Scan for the cell matching the given text and deliver its (x, y) coordinate at center. 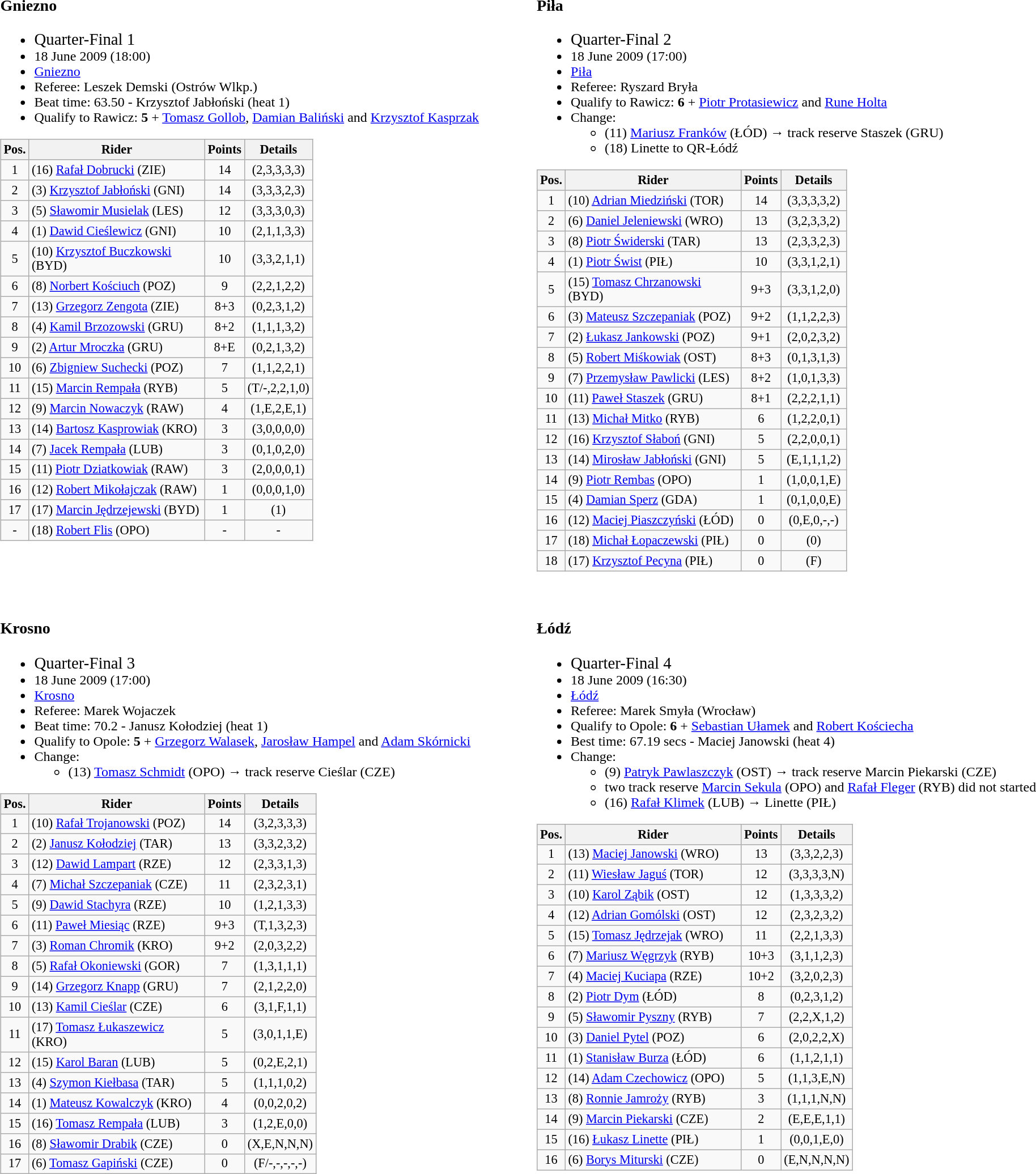
(1) Stanisław Burza (ŁÓD) (653, 1058)
(17) Krzysztof Pecyna (PIŁ) (653, 561)
8+1 (761, 398)
(2,2,0,0,1) (814, 439)
(3,3,3,2,3) (279, 190)
(X,E,N,N,N) (281, 1143)
(8) Ronnie Jamroży (RYB) (653, 1099)
(2) Artur Mroczka (GRU) (117, 347)
(1,1,1,N,N) (817, 1099)
(0,1,0,2,0) (279, 449)
(12) Adrian Gomólski (OST) (653, 916)
(2,3,3,2,3) (814, 241)
(9) Piotr Rembas (OPO) (653, 480)
(13) Michał Mitko (RYB) (653, 419)
(13) Maciej Janowski (WRO) (653, 854)
(11) Paweł Miesiąc (RZE) (117, 926)
(13) Grzegorz Zengota (ZIE) (117, 307)
(5) Robert Miśkowiak (OST) (653, 358)
(14) Adam Czechowicz (OPO) (653, 1078)
(0,0,1,E,0) (817, 1139)
(2) Łukasz Jankowski (POZ) (653, 337)
(3,3,3,0,3) (279, 211)
(2,0,0,0,1) (279, 469)
(1) Dawid Cieślewicz (GNI) (117, 231)
(5) Sławomir Pyszny (RYB) (653, 1017)
(0,2,E,2,1) (281, 1062)
(3,2,3,3,3) (281, 824)
(3,3,2,2,3) (817, 854)
(9) Dawid Stachyra (RZE) (117, 905)
(8) Sławomir Drabik (CZE) (117, 1143)
(1,2,E,0,0) (281, 1123)
(15) Marcin Rempała (RYB) (117, 388)
(2,2,1,2,2) (279, 286)
(0,1,0,0,E) (814, 500)
(0,0,0,1,0) (279, 490)
9+1 (761, 337)
(12) Maciej Piaszczyński (ŁÓD) (653, 520)
(4) Kamil Brzozowski (GRU) (117, 327)
(3,3,1,2,1) (814, 262)
(3,0,1,1,E) (281, 1035)
(6) Tomasz Gapiński (CZE) (117, 1164)
(6) Borys Miturski (CZE) (653, 1160)
8+E (224, 347)
(1) Mateusz Kowalczyk (KRO) (117, 1103)
(1,0,0,1,E) (814, 480)
(9) Marcin Piekarski (CZE) (653, 1119)
(1,1,2,2,1) (279, 368)
(2,0,3,2,2) (281, 946)
(0) (814, 541)
(1,3,3,3,2) (817, 895)
(4) Damian Sperz (GDA) (653, 500)
(15) Karol Baran (LUB) (117, 1062)
(18) Robert Flis (OPO) (117, 530)
(2,0,2,2,X) (817, 1037)
(16) Rafał Dobrucki (ZIE) (117, 170)
(3,3,3,3,N) (817, 875)
(12) Robert Mikołajczak (RAW) (117, 490)
(1) Piotr Świst (PIŁ) (653, 262)
(1,1,1,0,2) (281, 1082)
(9) Marcin Nowaczyk (RAW) (117, 409)
18 (551, 561)
(14) Bartosz Kasprowiak (KRO) (117, 429)
(5) Rafał Okoniewski (GOR) (117, 966)
(17) Tomasz Łukaszewicz (KRO) (117, 1035)
(2,1,1,3,3) (279, 231)
(13) Kamil Cieślar (CZE) (117, 1007)
(1,3,1,1,1) (281, 966)
(F) (814, 561)
(10) Adrian Miedziński (TOR) (653, 201)
(7) Michał Szczepaniak (CZE) (117, 885)
(1,1,3,E,N) (817, 1078)
(0,2,1,3,2) (279, 347)
(11) Piotr Dziatkowiak (RAW) (117, 469)
(2,3,2,3,2) (817, 916)
(2,3,3,1,3) (281, 865)
(16) Krzysztof Słaboń (GNI) (653, 439)
(3) Roman Chromik (KRO) (117, 946)
(6) Daniel Jeleniewski (WRO) (653, 221)
(15) Tomasz Jędrzejak (WRO) (653, 936)
(3,1,F,1,1) (281, 1007)
(3) Krzysztof Jabłoński (GNI) (117, 190)
(3,3,1,2,0) (814, 289)
(4) Maciej Kuciapa (RZE) (653, 976)
(8) Norbert Kościuch (POZ) (117, 286)
(1,1,2,2,3) (814, 317)
(11) Paweł Staszek (GRU) (653, 398)
10+2 (761, 976)
(11) Wiesław Jaguś (TOR) (653, 875)
(4) Szymon Kiełbasa (TAR) (117, 1082)
(7) Jacek Rempała (LUB) (117, 449)
(14) Mirosław Jabłoński (GNI) (653, 460)
(2,2,1,3,3) (817, 936)
(3,3,3,3,2) (814, 201)
(2) Janusz Kołodziej (TAR) (117, 844)
(1,2,2,0,1) (814, 419)
(3,3,2,3,2) (281, 844)
(16) Tomasz Rempała (LUB) (117, 1123)
(3,3,2,1,1) (279, 258)
(T/-,2,2,1,0) (279, 388)
(0,0,2,0,2) (281, 1103)
(18) Michał Łopaczewski (PIŁ) (653, 541)
(1,E,2,E,1) (279, 409)
(3) Mateusz Szczepaniak (POZ) (653, 317)
(1,1,1,3,2) (279, 327)
(17) Marcin Jędrzejewski (BYD) (117, 510)
(1,0,1,3,3) (814, 378)
(16) Łukasz Linette (PIŁ) (653, 1139)
(15) Tomasz Chrzanowski (BYD) (653, 289)
(2) Piotr Dym (ŁÓD) (653, 997)
(2,1,2,2,0) (281, 986)
(1) (279, 510)
(10) Karol Ząbik (OST) (653, 895)
(8) Piotr Świderski (TAR) (653, 241)
(5) Sławomir Musielak (LES) (117, 211)
(3) Daniel Pytel (POZ) (653, 1037)
(0,E,0,-,-) (814, 520)
(1,2,1,3,3) (281, 905)
(10) Rafał Trojanowski (POZ) (117, 824)
(2,2,2,1,1) (814, 398)
(F/-,-,-,-,-) (281, 1164)
(10) Krzysztof Buczkowski (BYD) (117, 258)
(0,1,3,1,3) (814, 358)
(3,1,1,2,3) (817, 956)
(14) Grzegorz Knapp (GRU) (117, 986)
(2,0,2,3,2) (814, 337)
(2,3,3,3,3) (279, 170)
(E,1,1,1,2) (814, 460)
(2,2,X,1,2) (817, 1017)
10+3 (761, 956)
(3,2,3,3,2) (814, 221)
(7) Mariusz Węgrzyk (RYB) (653, 956)
(3,2,0,2,3) (817, 976)
(1,1,2,1,1) (817, 1058)
(T,1,3,2,3) (281, 926)
(E,E,E,1,1) (817, 1119)
(7) Przemysław Pawlicki (LES) (653, 378)
(6) Zbigniew Suchecki (POZ) (117, 368)
(2,3,2,3,1) (281, 885)
(12) Dawid Lampart (RZE) (117, 865)
(3,0,0,0,0) (279, 429)
(E,N,N,N,N) (817, 1160)
